From the cell containing the given text, extract its center point as [X, Y] coordinate. 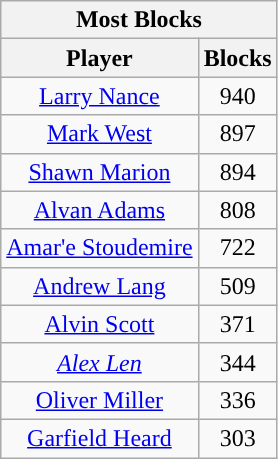
Alvan Adams [100, 210]
Blocks [238, 58]
Alex Len [100, 362]
344 [238, 362]
894 [238, 172]
Most Blocks [139, 20]
Alvin Scott [100, 324]
Amar'e Stoudemire [100, 248]
897 [238, 134]
Oliver Miller [100, 400]
Player [100, 58]
722 [238, 248]
509 [238, 286]
336 [238, 400]
Andrew Lang [100, 286]
Mark West [100, 134]
808 [238, 210]
Garfield Heard [100, 438]
303 [238, 438]
Larry Nance [100, 96]
940 [238, 96]
371 [238, 324]
Shawn Marion [100, 172]
